Find where the given text appears and provide that cell's center as [X, Y] coordinate. 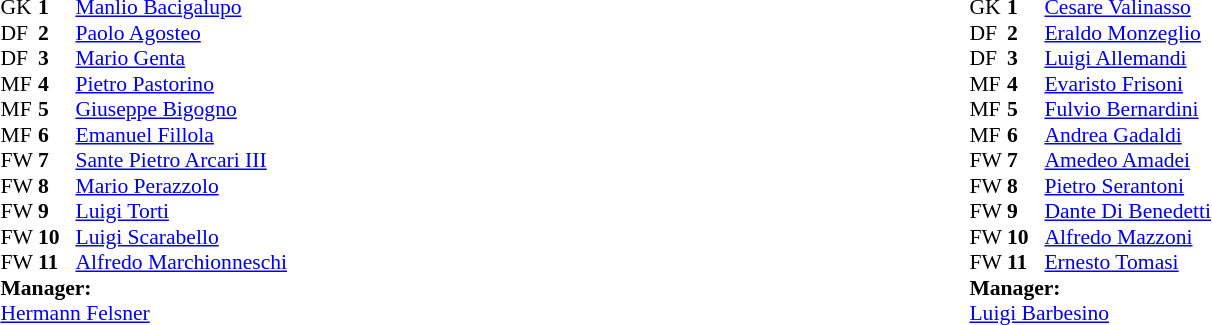
Andrea Gadaldi [1128, 135]
Ernesto Tomasi [1128, 263]
Eraldo Monzeglio [1128, 33]
Amedeo Amadei [1128, 161]
Luigi Torti [181, 211]
Giuseppe Bigogno [181, 109]
Mario Perazzolo [181, 186]
Luigi Scarabello [181, 237]
Fulvio Bernardini [1128, 109]
Evaristo Frisoni [1128, 84]
Paolo Agosteo [181, 33]
Pietro Serantoni [1128, 186]
Pietro Pastorino [181, 84]
Emanuel Fillola [181, 135]
Dante Di Benedetti [1128, 211]
Sante Pietro Arcari III [181, 161]
Alfredo Mazzoni [1128, 237]
Alfredo Marchionneschi [181, 263]
Mario Genta [181, 59]
Luigi Allemandi [1128, 59]
